Scan for the cell matching the given text and deliver its [x, y] coordinate at center. 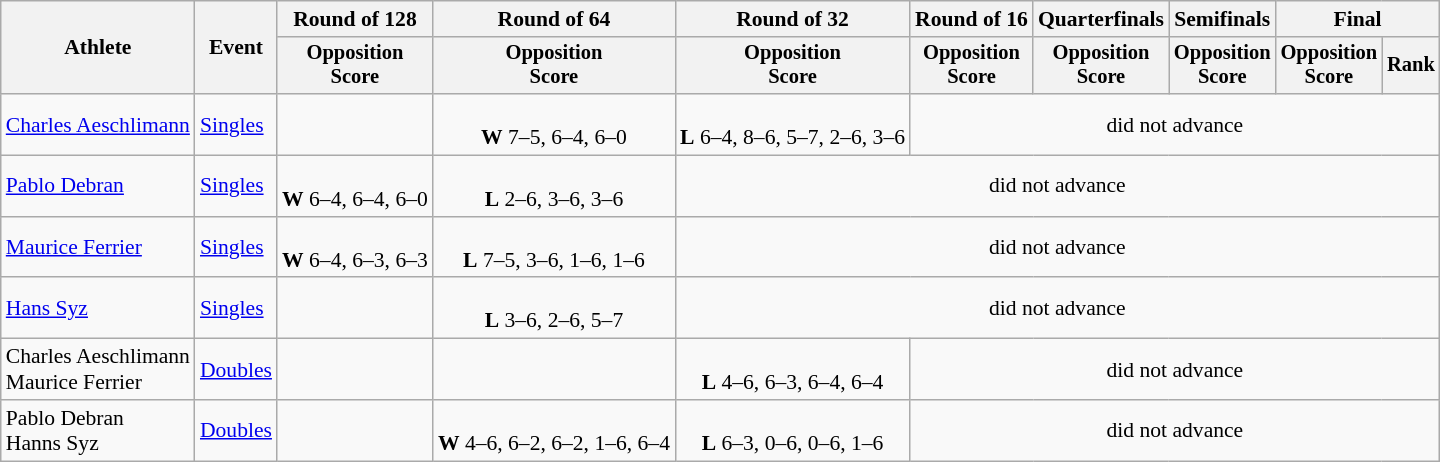
L 7–5, 3–6, 1–6, 1–6 [554, 248]
Hans Syz [98, 308]
Final [1358, 19]
Charles Aeschlimann Maurice Ferrier [98, 370]
L 2–6, 3–6, 3–6 [554, 186]
W 6–4, 6–4, 6–0 [355, 186]
Charles Aeschlimann [98, 124]
Round of 128 [355, 19]
Quarterfinals [1101, 19]
Semifinals [1222, 19]
L 3–6, 2–6, 5–7 [554, 308]
Pablo Debran Hanns Syz [98, 430]
Round of 16 [972, 19]
W 7–5, 6–4, 6–0 [554, 124]
Pablo Debran [98, 186]
L 4–6, 6–3, 6–4, 6–4 [792, 370]
Athlete [98, 48]
W 4–6, 6–2, 6–2, 1–6, 6–4 [554, 430]
L 6–4, 8–6, 5–7, 2–6, 3–6 [792, 124]
Round of 32 [792, 19]
Maurice Ferrier [98, 248]
L 6–3, 0–6, 0–6, 1–6 [792, 430]
Event [236, 48]
Rank [1411, 66]
Round of 64 [554, 19]
W 6–4, 6–3, 6–3 [355, 248]
